Output the (X, Y) coordinate of the center of the cell containing the given text.  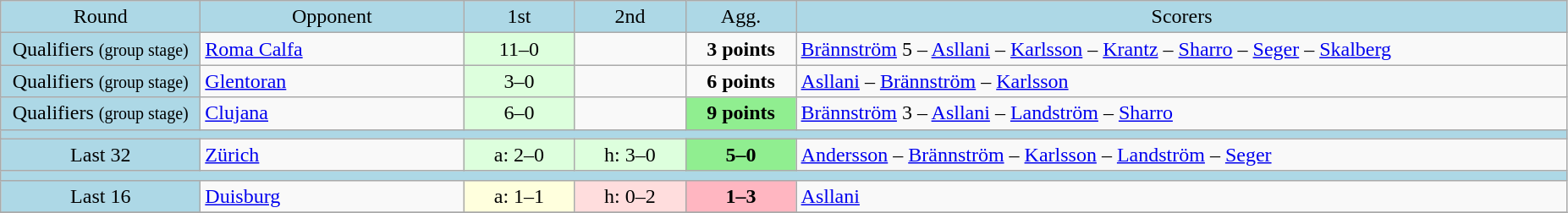
3 points (741, 49)
11–0 (520, 49)
6–0 (520, 113)
h: 3–0 (630, 155)
6 points (741, 81)
Zürich (332, 155)
1st (520, 17)
3–0 (520, 81)
Clujana (332, 113)
1–3 (741, 196)
Roma Calfa (332, 49)
a: 1–1 (520, 196)
Scorers (1181, 17)
Brännström 3 – Asllani – Landström – Sharro (1181, 113)
Last 32 (101, 155)
Duisburg (332, 196)
Glentoran (332, 81)
Asllani (1181, 196)
Andersson – Brännström – Karlsson – Landström – Seger (1181, 155)
h: 0–2 (630, 196)
Opponent (332, 17)
Round (101, 17)
Agg. (741, 17)
2nd (630, 17)
Asllani – Brännström – Karlsson (1181, 81)
Brännström 5 – Asllani – Karlsson – Krantz – Sharro – Seger – Skalberg (1181, 49)
Last 16 (101, 196)
a: 2–0 (520, 155)
5–0 (741, 155)
9 points (741, 113)
